Search for the cell housing the specified text and yield its [X, Y] center coordinate. 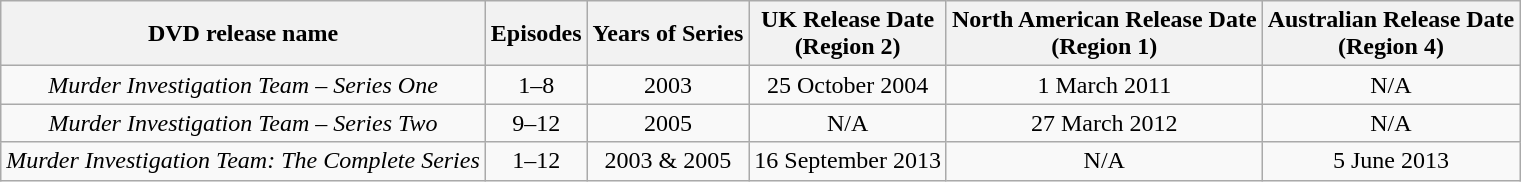
Murder Investigation Team: The Complete Series [244, 161]
1–12 [536, 161]
UK Release Date(Region 2) [848, 34]
16 September 2013 [848, 161]
27 March 2012 [1104, 123]
25 October 2004 [848, 85]
Episodes [536, 34]
Murder Investigation Team – Series Two [244, 123]
Murder Investigation Team – Series One [244, 85]
Years of Series [668, 34]
2003 & 2005 [668, 161]
5 June 2013 [1391, 161]
DVD release name [244, 34]
1–8 [536, 85]
1 March 2011 [1104, 85]
Australian Release Date(Region 4) [1391, 34]
North American Release Date(Region 1) [1104, 34]
9–12 [536, 123]
2003 [668, 85]
2005 [668, 123]
